Identify which cell holds the provided text, then report its (x, y) central coordinate. 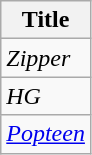
HG (46, 96)
Popteen (46, 134)
Title (46, 20)
Zipper (46, 58)
